Search for the cell housing the specified text and yield its (X, Y) center coordinate. 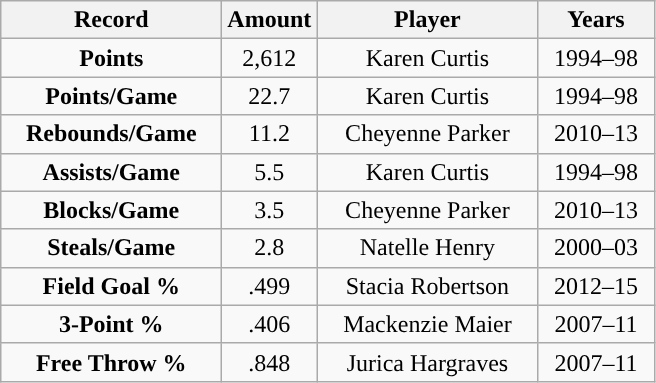
Mackenzie Maier (428, 324)
.499 (270, 286)
Player (428, 20)
Points/Game (112, 96)
Jurica Hargraves (428, 362)
3.5 (270, 210)
2.8 (270, 248)
Years (596, 20)
Blocks/Game (112, 210)
Free Throw % (112, 362)
.406 (270, 324)
Stacia Robertson (428, 286)
5.5 (270, 172)
3-Point % (112, 324)
Rebounds/Game (112, 134)
Field Goal % (112, 286)
Record (112, 20)
Amount (270, 20)
.848 (270, 362)
Steals/Game (112, 248)
2,612 (270, 58)
Points (112, 58)
Assists/Game (112, 172)
2000–03 (596, 248)
11.2 (270, 134)
22.7 (270, 96)
Natelle Henry (428, 248)
2012–15 (596, 286)
